Detect which cell encompasses the target text, then output its [X, Y] center coordinate. 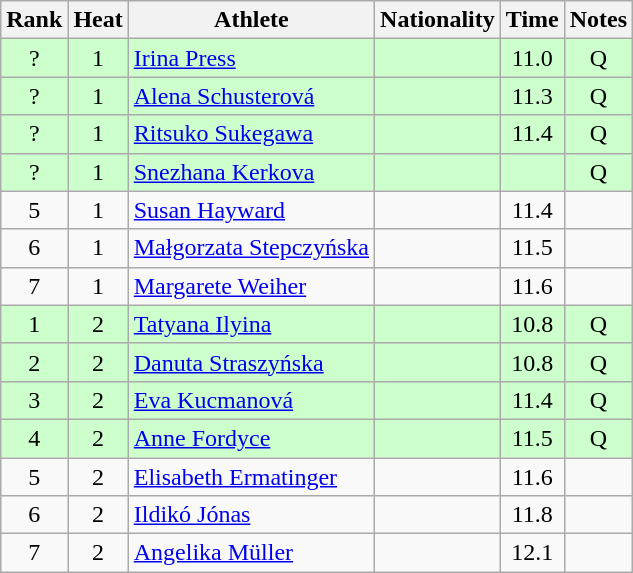
Nationality [438, 20]
Alena Schusterová [251, 96]
Ritsuko Sukegawa [251, 134]
11.0 [532, 58]
11.3 [532, 96]
Athlete [251, 20]
11.8 [532, 515]
Eva Kucmanová [251, 400]
Time [532, 20]
Rank [34, 20]
Angelika Müller [251, 553]
Heat [98, 20]
3 [34, 400]
Margarete Weiher [251, 286]
Ildikó Jónas [251, 515]
Tatyana Ilyina [251, 324]
Snezhana Kerkova [251, 172]
Danuta Straszyńska [251, 362]
4 [34, 438]
Susan Hayward [251, 210]
Elisabeth Ermatinger [251, 477]
Małgorzata Stepczyńska [251, 248]
Notes [598, 20]
Anne Fordyce [251, 438]
12.1 [532, 553]
Irina Press [251, 58]
